Identify which cell holds the provided text, then report its (X, Y) central coordinate. 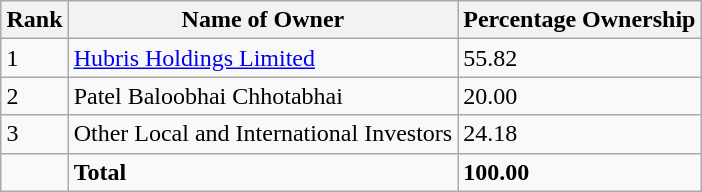
1 (34, 58)
Patel Baloobhai Chhotabhai (263, 96)
Total (263, 172)
Name of Owner (263, 20)
24.18 (580, 134)
Other Local and International Investors (263, 134)
55.82 (580, 58)
100.00 (580, 172)
3 (34, 134)
2 (34, 96)
Hubris Holdings Limited (263, 58)
Rank (34, 20)
20.00 (580, 96)
Percentage Ownership (580, 20)
